Return [X, Y] of the center of cell containing provided text 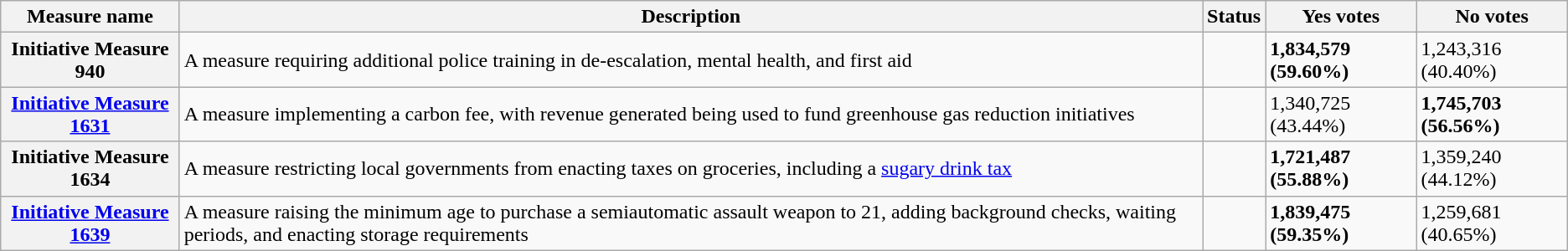
Initiative Measure 1634 [90, 169]
No votes [1492, 17]
Status [1235, 17]
1,359,240 (44.12%) [1492, 169]
Yes votes [1341, 17]
Description [690, 17]
1,243,316 (40.40%) [1492, 60]
1,340,725 (43.44%) [1341, 114]
A measure restricting local governments from enacting taxes on groceries, including a sugary drink tax [690, 169]
1,259,681 (40.65%) [1492, 223]
A measure implementing a carbon fee, with revenue generated being used to fund greenhouse gas reduction initiatives [690, 114]
Initiative Measure 1631 [90, 114]
1,745,703 (56.56%) [1492, 114]
Measure name [90, 17]
A measure requiring additional police training in de-escalation, mental health, and first aid [690, 60]
Initiative Measure 1639 [90, 223]
1,721,487 (55.88%) [1341, 169]
1,839,475 (59.35%) [1341, 223]
1,834,579 (59.60%) [1341, 60]
Initiative Measure 940 [90, 60]
